Identify which cell holds the provided text, then report its [X, Y] central coordinate. 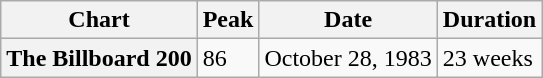
Peak [228, 20]
Date [348, 20]
The Billboard 200 [99, 58]
Duration [489, 20]
Chart [99, 20]
23 weeks [489, 58]
86 [228, 58]
October 28, 1983 [348, 58]
